Search for the cell housing the specified text and yield its [X, Y] center coordinate. 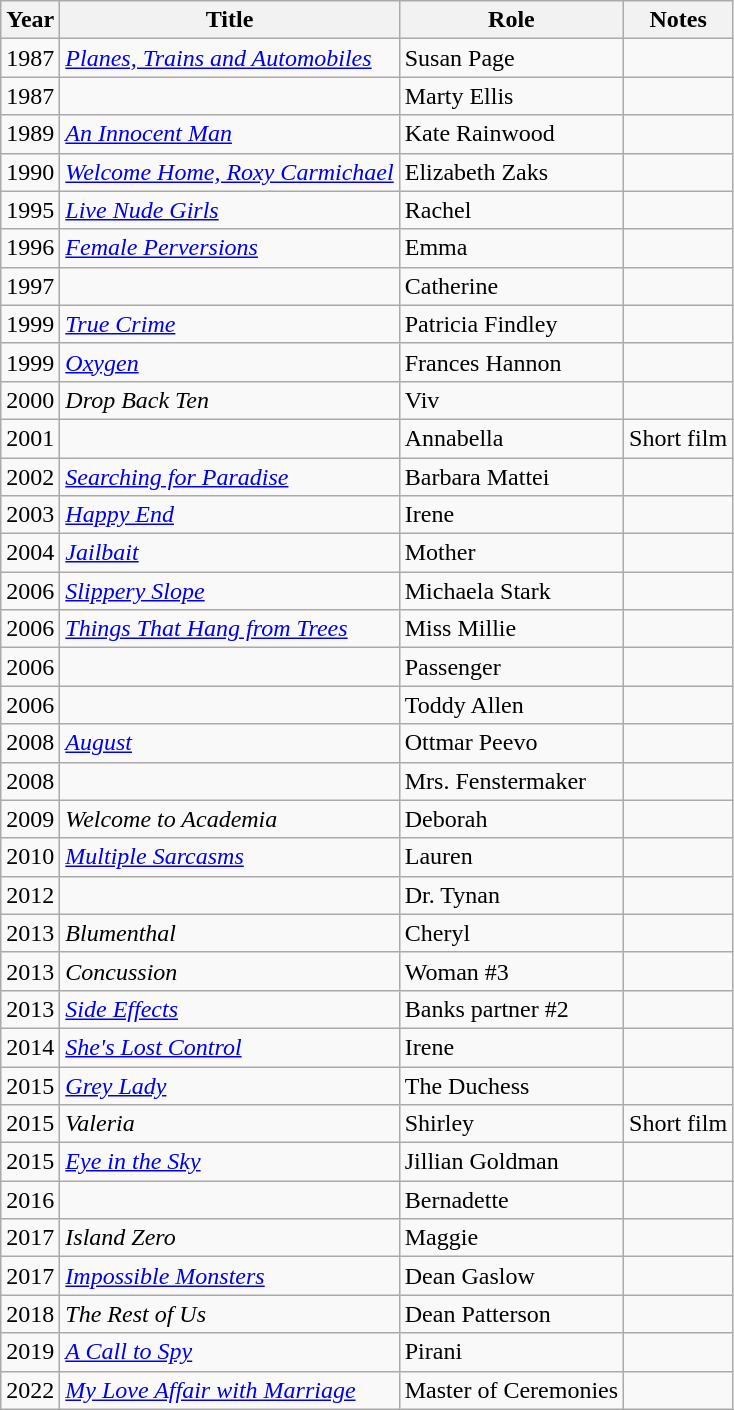
Grey Lady [230, 1085]
Michaela Stark [511, 591]
She's Lost Control [230, 1047]
2018 [30, 1314]
Pirani [511, 1352]
Marty Ellis [511, 96]
Dean Gaslow [511, 1276]
Maggie [511, 1238]
Bernadette [511, 1200]
Happy End [230, 515]
Notes [678, 20]
Concussion [230, 971]
Searching for Paradise [230, 477]
2014 [30, 1047]
2009 [30, 819]
Eye in the Sky [230, 1162]
Blumenthal [230, 933]
Dean Patterson [511, 1314]
Things That Hang from Trees [230, 629]
1996 [30, 248]
1990 [30, 172]
Live Nude Girls [230, 210]
1997 [30, 286]
Frances Hannon [511, 362]
Multiple Sarcasms [230, 857]
Female Perversions [230, 248]
Annabella [511, 438]
Lauren [511, 857]
Side Effects [230, 1009]
The Rest of Us [230, 1314]
Cheryl [511, 933]
Catherine [511, 286]
Miss Millie [511, 629]
2004 [30, 553]
Role [511, 20]
Year [30, 20]
Master of Ceremonies [511, 1390]
Welcome Home, Roxy Carmichael [230, 172]
A Call to Spy [230, 1352]
Mother [511, 553]
Susan Page [511, 58]
Banks partner #2 [511, 1009]
The Duchess [511, 1085]
Title [230, 20]
Shirley [511, 1124]
Oxygen [230, 362]
2019 [30, 1352]
1995 [30, 210]
Slippery Slope [230, 591]
Jailbait [230, 553]
2010 [30, 857]
Deborah [511, 819]
Welcome to Academia [230, 819]
Drop Back Ten [230, 400]
Rachel [511, 210]
Jillian Goldman [511, 1162]
Impossible Monsters [230, 1276]
Passenger [511, 667]
August [230, 743]
An Innocent Man [230, 134]
Elizabeth Zaks [511, 172]
Mrs. Fenstermaker [511, 781]
Planes, Trains and Automobiles [230, 58]
Woman #3 [511, 971]
Toddy Allen [511, 705]
2022 [30, 1390]
True Crime [230, 324]
Island Zero [230, 1238]
Kate Rainwood [511, 134]
2003 [30, 515]
1989 [30, 134]
Valeria [230, 1124]
2002 [30, 477]
Ottmar Peevo [511, 743]
2000 [30, 400]
My Love Affair with Marriage [230, 1390]
Viv [511, 400]
2016 [30, 1200]
Emma [511, 248]
Barbara Mattei [511, 477]
2012 [30, 895]
Patricia Findley [511, 324]
2001 [30, 438]
Dr. Tynan [511, 895]
